Capture the cell that displays the provided text and extract its [x, y] central coordinate. 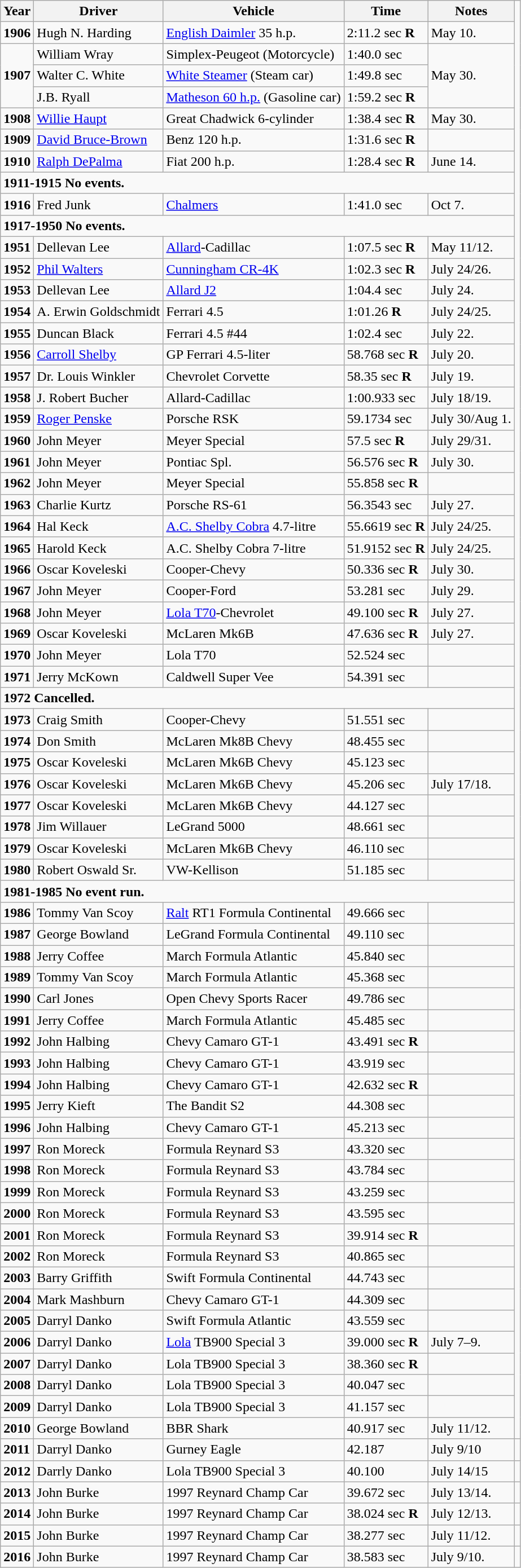
July 30/Aug 1. [471, 419]
Dr. Louis Winkler [98, 376]
42.187 [386, 1450]
William Wray [98, 54]
Carroll Shelby [98, 355]
1978 [17, 827]
1911-1915 No events. [257, 183]
2007 [17, 1364]
Year [17, 11]
Cooper-Ford [253, 591]
49.786 sec [386, 999]
2005 [17, 1321]
July 24. [471, 290]
Benz 120 h.p. [253, 140]
1995 [17, 1106]
43.491 sec R [386, 1042]
Open Chevy Sports Racer [253, 999]
Jim Willauer [98, 827]
LeGrand Formula Continental [253, 934]
45.485 sec [386, 1020]
July 14/15 [471, 1471]
49.666 sec [386, 913]
Porsche RS-61 [253, 505]
1:41.0 sec [386, 204]
38.360 sec R [386, 1364]
40.865 sec [386, 1256]
Walter C. White [98, 76]
Lola T70 [253, 655]
1906 [17, 33]
Craig Smith [98, 720]
Swift Formula Atlantic [253, 1321]
1:59.2 sec R [386, 97]
1967 [17, 591]
43.919 sec [386, 1063]
2006 [17, 1342]
58.768 sec R [386, 355]
43.320 sec [386, 1149]
1963 [17, 505]
1968 [17, 612]
1992 [17, 1042]
56.3543 sec [386, 505]
1979 [17, 848]
44.309 sec [386, 1299]
Driver [98, 11]
Mark Mashburn [98, 1299]
59.1734 sec [386, 419]
47.636 sec R [386, 634]
Duncan Black [98, 333]
2004 [17, 1299]
38.583 sec [386, 1557]
Notes [471, 11]
LeGrand 5000 [253, 827]
Lola T70-Chevrolet [253, 612]
July 13/14. [471, 1492]
1962 [17, 483]
51.551 sec [386, 720]
July 9/10 [471, 1450]
July 17/18. [471, 784]
2002 [17, 1256]
Great Chadwick 6-cylinder [253, 118]
Matheson 60 h.p. (Gasoline car) [253, 97]
52.524 sec [386, 655]
Caldwell Super Vee [253, 677]
1973 [17, 720]
49.110 sec [386, 934]
Chalmers [253, 204]
40.100 [386, 1471]
1959 [17, 419]
45.368 sec [386, 977]
1:31.6 sec R [386, 140]
56.576 sec R [386, 462]
July 20. [471, 355]
1974 [17, 741]
Hugh N. Harding [98, 33]
Harold Keck [98, 548]
41.157 sec [386, 1407]
Roger Penske [98, 419]
1986 [17, 913]
57.5 sec R [386, 441]
1:07.5 sec R [386, 247]
2015 [17, 1535]
51.9152 sec R [386, 548]
1989 [17, 977]
48.661 sec [386, 827]
1999 [17, 1192]
1970 [17, 655]
1997 [17, 1149]
June 14. [471, 161]
38.277 sec [386, 1535]
1:01.26 R [386, 312]
1960 [17, 441]
2003 [17, 1278]
58.35 sec R [386, 376]
Charlie Kurtz [98, 505]
55.858 sec R [386, 483]
Porsche RSK [253, 419]
55.6619 sec R [386, 526]
45.213 sec [386, 1127]
Vehicle [253, 11]
1:28.4 sec R [386, 161]
1:02.3 sec R [386, 269]
Barry Griffith [98, 1278]
1955 [17, 333]
1977 [17, 805]
Ferrari 4.5 #44 [253, 333]
July 29. [471, 591]
A.C. Shelby Cobra 7-litre [253, 548]
1981-1985 No event run. [257, 891]
1908 [17, 118]
49.100 sec R [386, 612]
39.672 sec [386, 1492]
44.308 sec [386, 1106]
Carl Jones [98, 999]
1980 [17, 870]
2016 [17, 1557]
46.110 sec [386, 848]
Ralt RT1 Formula Continental [253, 913]
July 22. [471, 333]
1907 [17, 76]
White Steamer (Steam car) [253, 76]
July 18/19. [471, 398]
Don Smith [98, 741]
McLaren Mk6B [253, 634]
1987 [17, 934]
May 10. [471, 33]
1:02.4 sec [386, 333]
1953 [17, 290]
Simplex-Peugeot (Motorcycle) [253, 54]
2009 [17, 1407]
1951 [17, 247]
1994 [17, 1085]
2014 [17, 1514]
48.455 sec [386, 741]
40.047 sec [386, 1385]
English Daimler 35 h.p. [253, 33]
McLaren Mk8B Chevy [253, 741]
1917-1950 No events. [257, 226]
Jerry Kieft [98, 1106]
43.595 sec [386, 1213]
Chevrolet Corvette [253, 376]
39.914 sec R [386, 1235]
43.559 sec [386, 1321]
1958 [17, 398]
39.000 sec R [386, 1342]
The Bandit S2 [253, 1106]
2011 [17, 1450]
1:04.4 sec [386, 290]
2:11.2 sec R [386, 33]
43.784 sec [386, 1170]
42.632 sec R [386, 1085]
Cunningham CR-4K [253, 269]
1954 [17, 312]
1:38.4 sec R [386, 118]
Phil Walters [98, 269]
1993 [17, 1063]
Swift Formula Continental [253, 1278]
Ralph DePalma [98, 161]
2013 [17, 1492]
Ferrari 4.5 [253, 312]
July 9/10. [471, 1557]
BBR Shark [253, 1428]
J. Robert Bucher [98, 398]
1971 [17, 677]
Darrly Danko [98, 1471]
1998 [17, 1170]
1910 [17, 161]
50.336 sec R [386, 569]
1956 [17, 355]
44.127 sec [386, 805]
45.206 sec [386, 784]
GP Ferrari 4.5-liter [253, 355]
Hal Keck [98, 526]
Oct 7. [471, 204]
July 7–9. [471, 1342]
Allard J2 [253, 290]
53.281 sec [386, 591]
2001 [17, 1235]
1:40.0 sec [386, 54]
45.123 sec [386, 763]
1952 [17, 269]
43.259 sec [386, 1192]
2008 [17, 1385]
Gurney Eagle [253, 1450]
1969 [17, 634]
1976 [17, 784]
1996 [17, 1127]
1:49.8 sec [386, 76]
July 19. [471, 376]
VW-Kellison [253, 870]
1972 Cancelled. [257, 698]
July 24/26. [471, 269]
Willie Haupt [98, 118]
1975 [17, 763]
Fiat 200 h.p. [253, 161]
1916 [17, 204]
45.840 sec [386, 956]
July 29/31. [471, 441]
Jerry McKown [98, 677]
2000 [17, 1213]
1988 [17, 956]
38.024 sec R [386, 1514]
J.B. Ryall [98, 97]
A. Erwin Goldschmidt [98, 312]
1961 [17, 462]
July 12/13. [471, 1514]
44.743 sec [386, 1278]
51.185 sec [386, 870]
2012 [17, 1471]
1990 [17, 999]
1909 [17, 140]
Fred Junk [98, 204]
A.C. Shelby Cobra 4.7-litre [253, 526]
1957 [17, 376]
Robert Oswald Sr. [98, 870]
May 11/12. [471, 247]
1:00.933 sec [386, 398]
1964 [17, 526]
Pontiac Spl. [253, 462]
1966 [17, 569]
40.917 sec [386, 1428]
54.391 sec [386, 677]
2010 [17, 1428]
1965 [17, 548]
1991 [17, 1020]
David Bruce-Brown [98, 140]
Time [386, 11]
